Determine the [X, Y] coordinate at the center of the cell enclosing the given text.  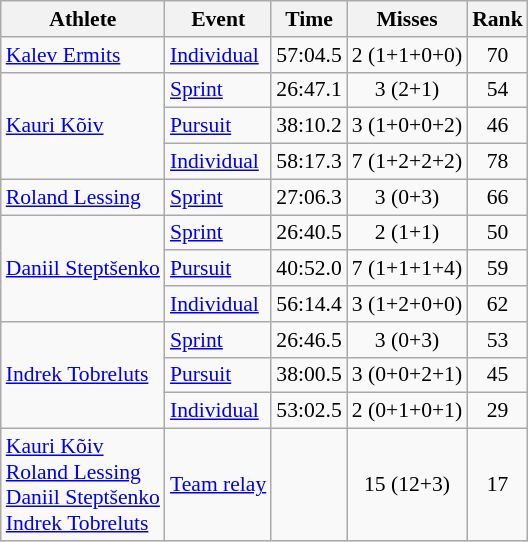
Kauri KõivRoland LessingDaniil SteptšenkoIndrek Tobreluts [83, 485]
56:14.4 [308, 304]
27:06.3 [308, 197]
2 (1+1) [407, 233]
3 (2+1) [407, 90]
Team relay [218, 485]
45 [498, 375]
Kalev Ermits [83, 55]
Indrek Tobreluts [83, 376]
38:10.2 [308, 126]
57:04.5 [308, 55]
38:00.5 [308, 375]
46 [498, 126]
Rank [498, 19]
58:17.3 [308, 162]
17 [498, 485]
3 (1+2+0+0) [407, 304]
26:46.5 [308, 340]
Misses [407, 19]
54 [498, 90]
Athlete [83, 19]
7 (1+1+1+4) [407, 269]
Time [308, 19]
29 [498, 411]
2 (0+1+0+1) [407, 411]
2 (1+1+0+0) [407, 55]
70 [498, 55]
59 [498, 269]
15 (12+3) [407, 485]
40:52.0 [308, 269]
62 [498, 304]
66 [498, 197]
Daniil Steptšenko [83, 268]
26:47.1 [308, 90]
26:40.5 [308, 233]
7 (1+2+2+2) [407, 162]
Event [218, 19]
3 (0+0+2+1) [407, 375]
50 [498, 233]
Kauri Kõiv [83, 126]
53:02.5 [308, 411]
3 (1+0+0+2) [407, 126]
53 [498, 340]
78 [498, 162]
Roland Lessing [83, 197]
